Extract the (X, Y) coordinate from the center of the cell holding the provided text.  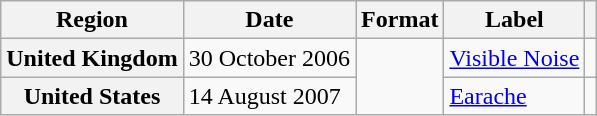
30 October 2006 (269, 58)
Visible Noise (514, 58)
Label (514, 20)
Format (400, 20)
Date (269, 20)
United Kingdom (92, 58)
Earache (514, 96)
14 August 2007 (269, 96)
Region (92, 20)
United States (92, 96)
